Pinpoint the cell where the given text exists, returning its (X, Y) midpoint coordinate. 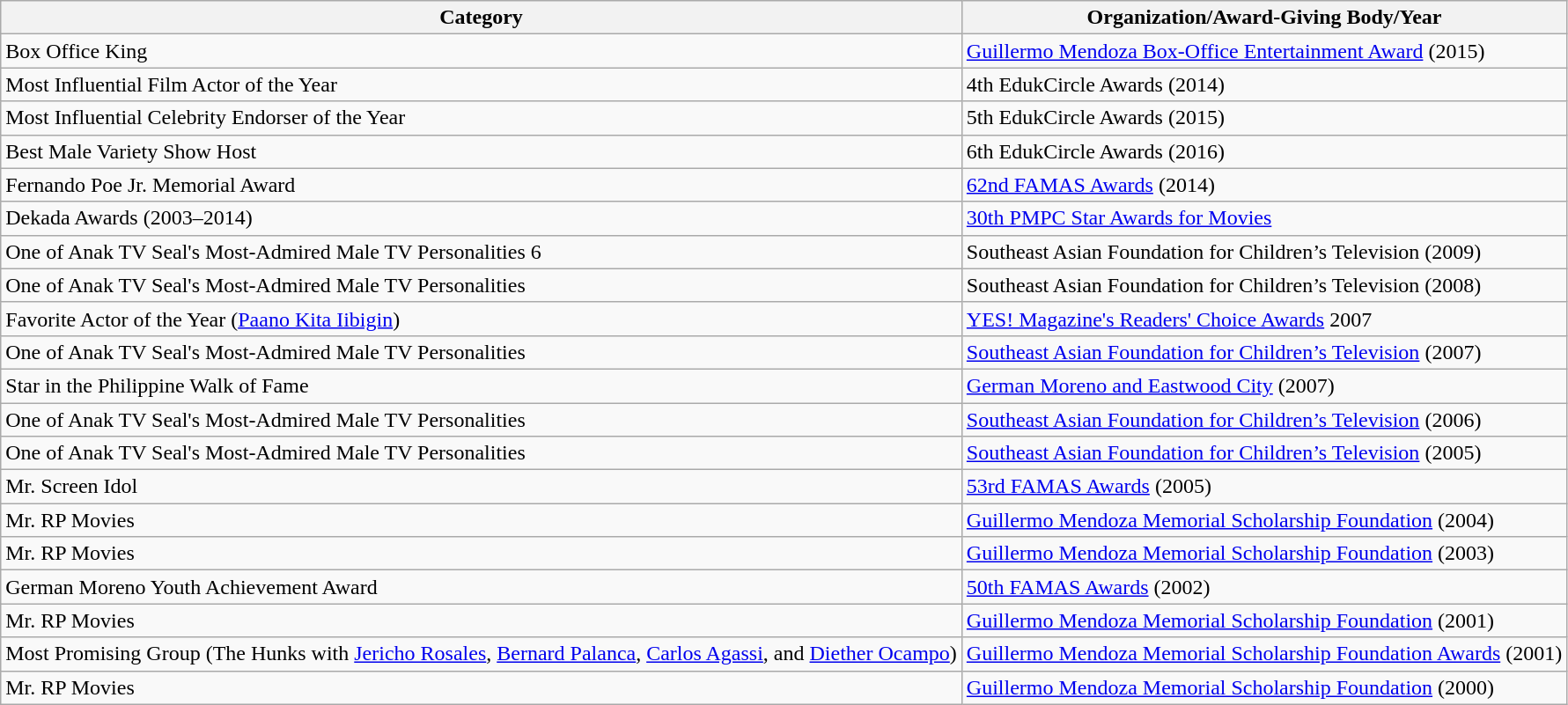
Mr. Screen Idol (482, 487)
30th PMPC Star Awards for Movies (1264, 218)
Favorite Actor of the Year (Paano Kita Iibigin) (482, 319)
Guillermo Mendoza Memorial Scholarship Foundation (2001) (1264, 621)
53rd FAMAS Awards (2005) (1264, 487)
German Moreno and Eastwood City (2007) (1264, 386)
Most Influential Film Actor of the Year (482, 84)
Guillermo Mendoza Box-Office Entertainment Award (2015) (1264, 51)
Guillermo Mendoza Memorial Scholarship Foundation (2000) (1264, 687)
German Moreno Youth Achievement Award (482, 587)
Box Office King (482, 51)
Southeast Asian Foundation for Children’s Television (2007) (1264, 352)
Most Influential Celebrity Endorser of the Year (482, 118)
4th EdukCircle Awards (2014) (1264, 84)
Guillermo Mendoza Memorial Scholarship Foundation Awards (2001) (1264, 654)
Best Male Variety Show Host (482, 151)
Southeast Asian Foundation for Children’s Television (2008) (1264, 285)
Star in the Philippine Walk of Fame (482, 386)
One of Anak TV Seal's Most-Admired Male TV Personalities 6 (482, 252)
6th EdukCircle Awards (2016) (1264, 151)
Category (482, 18)
Dekada Awards (2003–2014) (482, 218)
Southeast Asian Foundation for Children’s Television (2005) (1264, 453)
Organization/Award-Giving Body/Year (1264, 18)
Southeast Asian Foundation for Children’s Television (2009) (1264, 252)
Fernando Poe Jr. Memorial Award (482, 185)
Most Promising Group (The Hunks with Jericho Rosales, Bernard Palanca, Carlos Agassi, and Diether Ocampo) (482, 654)
YES! Magazine's Readers' Choice Awards 2007 (1264, 319)
Guillermo Mendoza Memorial Scholarship Foundation (2003) (1264, 554)
62nd FAMAS Awards (2014) (1264, 185)
5th EdukCircle Awards (2015) (1264, 118)
Southeast Asian Foundation for Children’s Television (2006) (1264, 420)
50th FAMAS Awards (2002) (1264, 587)
Guillermo Mendoza Memorial Scholarship Foundation (2004) (1264, 520)
